Locate the cell with the specified text and output its [X, Y] center coordinate. 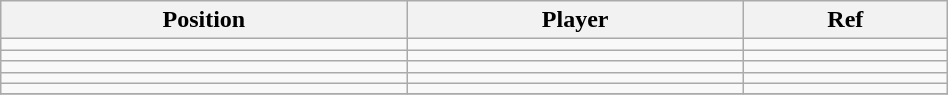
Ref [845, 20]
Player [576, 20]
Position [204, 20]
